Output the (x, y) coordinate of the center of the cell containing the given text.  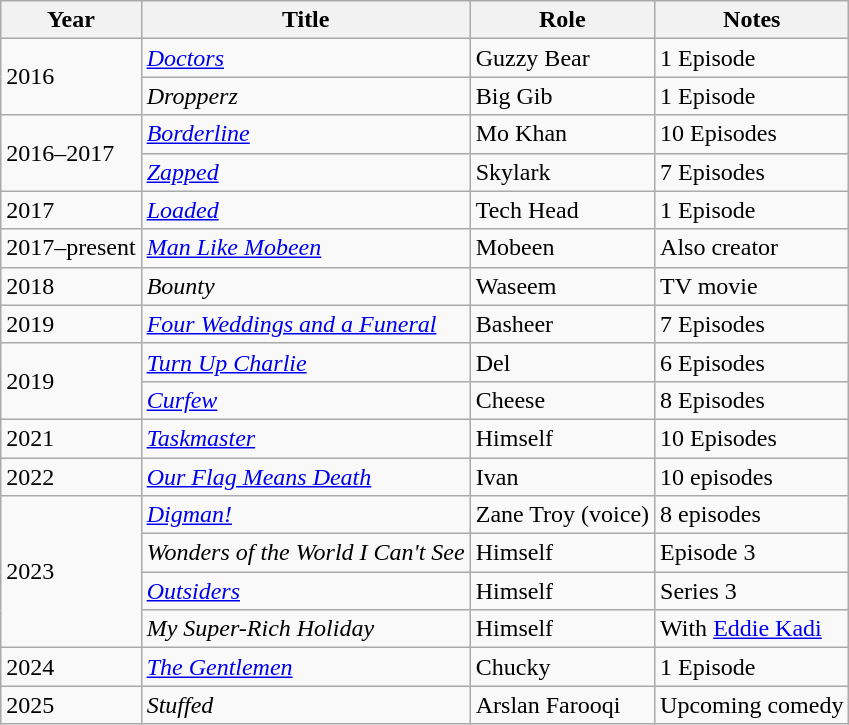
Role (562, 20)
2025 (71, 705)
Cheese (562, 400)
Chucky (562, 667)
Zapped (306, 172)
2022 (71, 477)
2024 (71, 667)
TV movie (752, 286)
2016–2017 (71, 153)
Year (71, 20)
Man Like Mobeen (306, 248)
Big Gib (562, 96)
2023 (71, 572)
Dropperz (306, 96)
Del (562, 362)
Guzzy Bear (562, 58)
6 Episodes (752, 362)
Doctors (306, 58)
Also creator (752, 248)
10 episodes (752, 477)
Waseem (562, 286)
My Super-Rich Holiday (306, 629)
Digman! (306, 515)
2016 (71, 77)
2017 (71, 210)
Basheer (562, 324)
2021 (71, 438)
Title (306, 20)
8 episodes (752, 515)
Arslan Farooqi (562, 705)
Stuffed (306, 705)
Tech Head (562, 210)
Upcoming comedy (752, 705)
Curfew (306, 400)
Loaded (306, 210)
Mobeen (562, 248)
Skylark (562, 172)
Taskmaster (306, 438)
Zane Troy (voice) (562, 515)
With Eddie Kadi (752, 629)
Notes (752, 20)
Borderline (306, 134)
Episode 3 (752, 553)
Ivan (562, 477)
8 Episodes (752, 400)
Turn Up Charlie (306, 362)
Our Flag Means Death (306, 477)
The Gentlemen (306, 667)
2017–present (71, 248)
Four Weddings and a Funeral (306, 324)
Series 3 (752, 591)
2018 (71, 286)
Bounty (306, 286)
Mo Khan (562, 134)
Wonders of the World I Can't See (306, 553)
Outsiders (306, 591)
